Return (X, Y) of the center of cell containing provided text 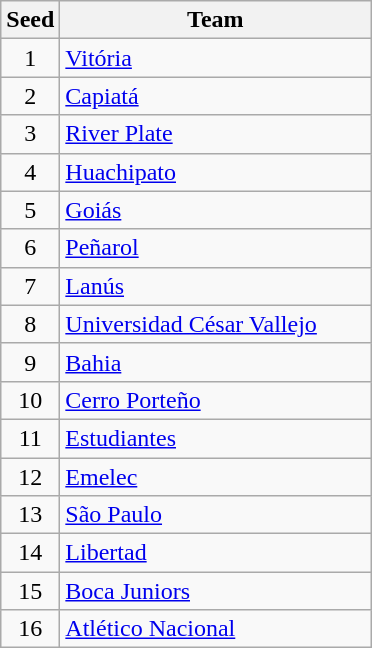
9 (30, 362)
São Paulo (216, 515)
Universidad César Vallejo (216, 324)
3 (30, 134)
Capiatá (216, 96)
15 (30, 591)
4 (30, 172)
7 (30, 286)
Peñarol (216, 248)
8 (30, 324)
Vitória (216, 58)
Emelec (216, 477)
Goiás (216, 210)
14 (30, 553)
5 (30, 210)
11 (30, 438)
Seed (30, 20)
2 (30, 96)
13 (30, 515)
Libertad (216, 553)
Atlético Nacional (216, 629)
10 (30, 400)
16 (30, 629)
Boca Juniors (216, 591)
River Plate (216, 134)
Bahia (216, 362)
1 (30, 58)
Estudiantes (216, 438)
Team (216, 20)
Huachipato (216, 172)
12 (30, 477)
Cerro Porteño (216, 400)
Lanús (216, 286)
6 (30, 248)
